Scan for the cell matching the given text and deliver its (X, Y) coordinate at center. 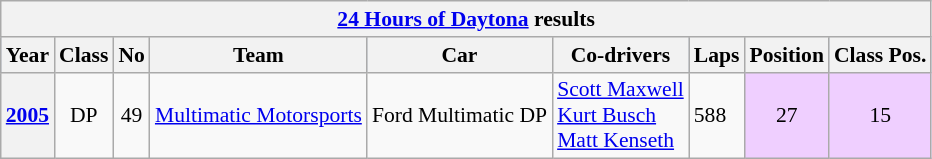
27 (786, 116)
Year (28, 55)
24 Hours of Daytona results (466, 19)
Scott Maxwell Kurt Busch Matt Kenseth (620, 116)
Team (258, 55)
DP (84, 116)
Car (460, 55)
Laps (717, 55)
Class (84, 55)
Multimatic Motorsports (258, 116)
2005 (28, 116)
15 (880, 116)
No (132, 55)
Class Pos. (880, 55)
Position (786, 55)
588 (717, 116)
Co-drivers (620, 55)
49 (132, 116)
Ford Multimatic DP (460, 116)
